Determine the (x, y) coordinate at the center of the cell enclosing the given text.  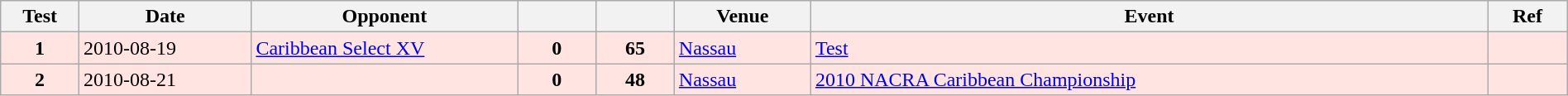
Date (165, 17)
Event (1149, 17)
Caribbean Select XV (385, 48)
1 (40, 48)
Ref (1528, 17)
2010 NACRA Caribbean Championship (1149, 79)
2010-08-21 (165, 79)
2 (40, 79)
65 (635, 48)
48 (635, 79)
Opponent (385, 17)
Venue (743, 17)
2010-08-19 (165, 48)
